Capture the cell that displays the provided text and extract its [X, Y] central coordinate. 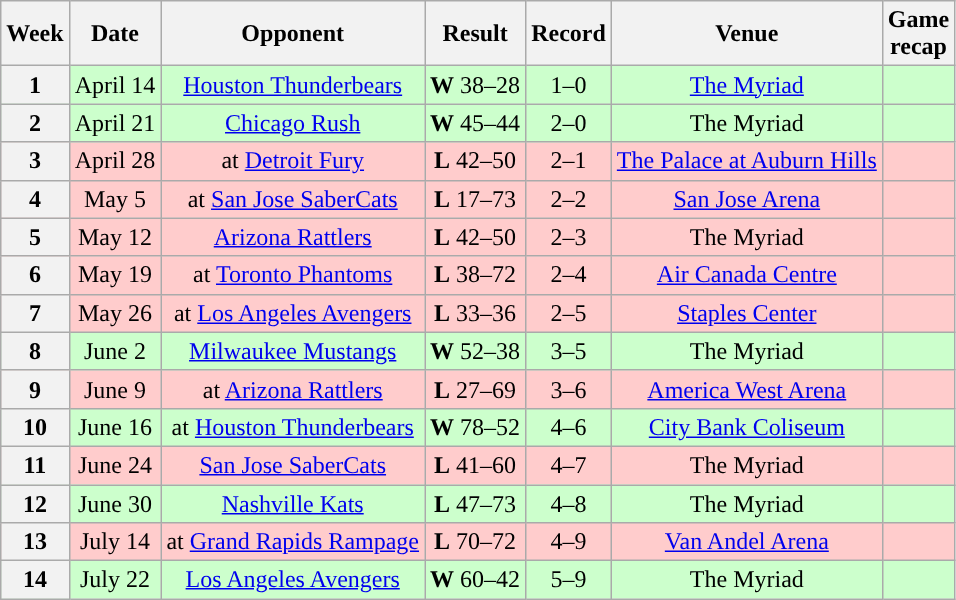
May 26 [115, 313]
L 41–60 [476, 465]
W 45–44 [476, 123]
at Houston Thunderbears [293, 427]
10 [35, 427]
4–8 [569, 503]
11 [35, 465]
Houston Thunderbears [293, 85]
City Bank Coliseum [746, 427]
Chicago Rush [293, 123]
May 19 [115, 275]
Date [115, 34]
Week [35, 34]
2–4 [569, 275]
May 5 [115, 199]
April 28 [115, 161]
at Toronto Phantoms [293, 275]
2 [35, 123]
April 21 [115, 123]
Nashville Kats [293, 503]
Opponent [293, 34]
8 [35, 351]
6 [35, 275]
at Los Angeles Avengers [293, 313]
W 78–52 [476, 427]
1 [35, 85]
4–6 [569, 427]
San Jose SaberCats [293, 465]
Air Canada Centre [746, 275]
at San Jose SaberCats [293, 199]
7 [35, 313]
The Palace at Auburn Hills [746, 161]
4–9 [569, 542]
June 30 [115, 503]
May 12 [115, 237]
Gamerecap [918, 34]
3–6 [569, 389]
L 38–72 [476, 275]
9 [35, 389]
12 [35, 503]
June 9 [115, 389]
L 27–69 [476, 389]
2–5 [569, 313]
Venue [746, 34]
4 [35, 199]
L 47–73 [476, 503]
Milwaukee Mustangs [293, 351]
at Arizona Rattlers [293, 389]
2–0 [569, 123]
Staples Center [746, 313]
2–1 [569, 161]
14 [35, 580]
W 38–28 [476, 85]
April 14 [115, 85]
4–7 [569, 465]
1–0 [569, 85]
L 33–36 [476, 313]
June 16 [115, 427]
June 2 [115, 351]
2–3 [569, 237]
Los Angeles Avengers [293, 580]
July 22 [115, 580]
America West Arena [746, 389]
Arizona Rattlers [293, 237]
2–2 [569, 199]
13 [35, 542]
3 [35, 161]
at Detroit Fury [293, 161]
June 24 [115, 465]
L 70–72 [476, 542]
San Jose Arena [746, 199]
W 60–42 [476, 580]
July 14 [115, 542]
Result [476, 34]
5–9 [569, 580]
L 17–73 [476, 199]
5 [35, 237]
3–5 [569, 351]
Record [569, 34]
Van Andel Arena [746, 542]
at Grand Rapids Rampage [293, 542]
W 52–38 [476, 351]
